Find where the given text appears and provide that cell's center as [x, y] coordinate. 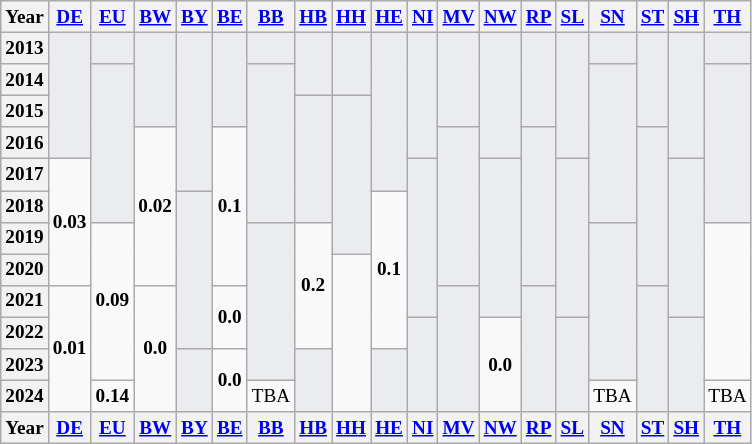
2020 [25, 270]
0.09 [112, 301]
2017 [25, 175]
2022 [25, 333]
0.03 [70, 222]
0.2 [314, 286]
2023 [25, 365]
2016 [25, 143]
2013 [25, 48]
0.01 [70, 348]
2015 [25, 111]
2021 [25, 301]
2018 [25, 206]
2019 [25, 238]
2014 [25, 80]
0.14 [112, 396]
0.02 [156, 206]
2024 [25, 396]
